Locate the cell with the specified text and output its (x, y) center coordinate. 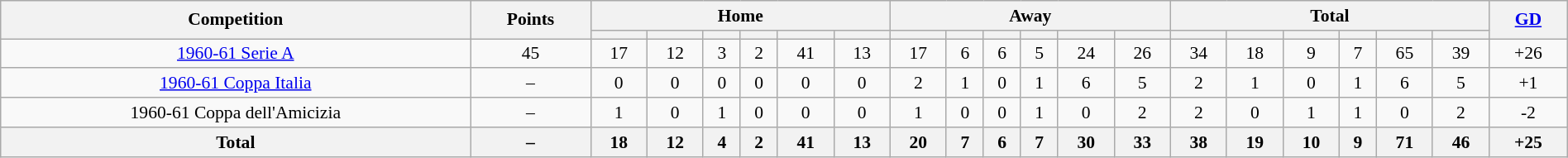
30 (1086, 141)
19 (1255, 141)
-2 (1528, 113)
33 (1142, 141)
+1 (1528, 83)
3 (721, 53)
45 (531, 53)
46 (1460, 141)
39 (1460, 53)
4 (721, 141)
24 (1086, 53)
71 (1404, 141)
+25 (1528, 141)
GD (1528, 20)
Competition (236, 20)
26 (1142, 53)
Away (1030, 16)
1960-61 Coppa Italia (236, 83)
34 (1198, 53)
65 (1404, 53)
Points (531, 20)
+26 (1528, 53)
1960-61 Coppa dell'Amicizia (236, 113)
Home (740, 16)
38 (1198, 141)
20 (918, 141)
10 (1311, 141)
1960-61 Serie A (236, 53)
